Provide the (x, y) coordinate of the cell's center where the given text is located.  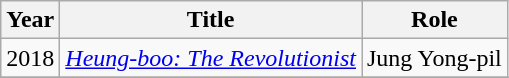
Year (30, 20)
Jung Yong-pil (435, 58)
Title (211, 20)
2018 (30, 58)
Heung-boo: The Revolutionist (211, 58)
Role (435, 20)
